Find where the given text appears and provide that cell's center as (x, y) coordinate. 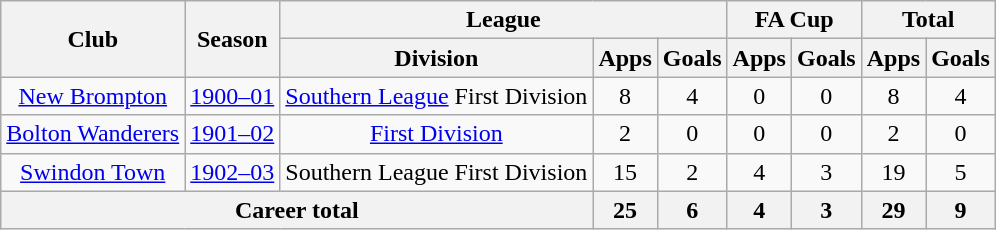
1902–03 (232, 172)
Club (93, 39)
Swindon Town (93, 172)
New Brompton (93, 96)
Bolton Wanderers (93, 134)
19 (893, 172)
Career total (297, 210)
29 (893, 210)
Division (436, 58)
1901–02 (232, 134)
First Division (436, 134)
6 (692, 210)
FA Cup (794, 20)
League (504, 20)
Total (928, 20)
Season (232, 39)
25 (625, 210)
15 (625, 172)
9 (961, 210)
1900–01 (232, 96)
5 (961, 172)
